Search for the cell housing the specified text and yield its [x, y] center coordinate. 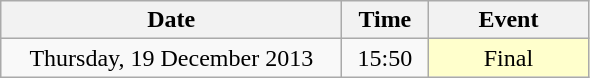
Thursday, 19 December 2013 [172, 58]
Final [508, 58]
Event [508, 20]
Date [172, 20]
Time [385, 20]
15:50 [385, 58]
